Return [x, y] of the center of cell containing provided text 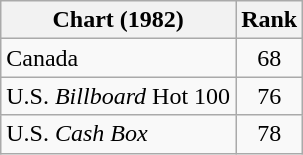
76 [270, 96]
68 [270, 58]
Rank [270, 20]
Canada [118, 58]
U.S. Cash Box [118, 134]
U.S. Billboard Hot 100 [118, 96]
Chart (1982) [118, 20]
78 [270, 134]
